Output the [x, y] coordinate of the center of the cell containing the given text.  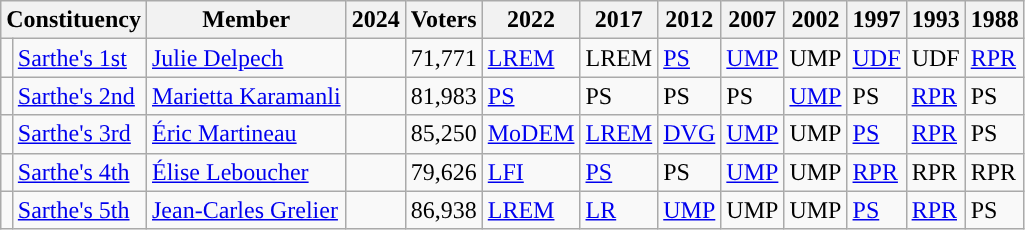
1997 [876, 20]
Constituency [74, 20]
DVG [690, 134]
Julie Delpech [246, 58]
Voters [444, 20]
Élise Leboucher [246, 172]
Sarthe's 4th [79, 172]
81,983 [444, 96]
Sarthe's 5th [79, 210]
2002 [816, 20]
1993 [936, 20]
Sarthe's 2nd [79, 96]
Sarthe's 1st [79, 58]
2022 [531, 20]
79,626 [444, 172]
2012 [690, 20]
Éric Martineau [246, 134]
2017 [619, 20]
Sarthe's 3rd [79, 134]
2007 [752, 20]
LFI [531, 172]
MoDEM [531, 134]
1988 [994, 20]
LR [619, 210]
Marietta Karamanli [246, 96]
Member [246, 20]
71,771 [444, 58]
85,250 [444, 134]
2024 [376, 20]
86,938 [444, 210]
Jean-Carles Grelier [246, 210]
